Extract the [X, Y] coordinate from the center of the cell holding the provided text.  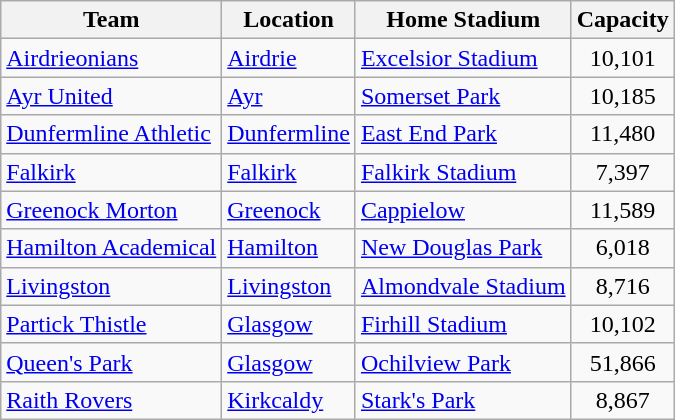
10,102 [622, 324]
Team [112, 20]
Falkirk Stadium [463, 172]
51,866 [622, 362]
New Douglas Park [463, 248]
Dunfermline Athletic [112, 134]
Somerset Park [463, 96]
East End Park [463, 134]
10,101 [622, 58]
Ayr United [112, 96]
Kirkcaldy [289, 400]
Ayr [289, 96]
Greenock Morton [112, 210]
Ochilview Park [463, 362]
6,018 [622, 248]
Airdrieonians [112, 58]
Hamilton [289, 248]
Dunfermline [289, 134]
8,716 [622, 286]
Excelsior Stadium [463, 58]
Capacity [622, 20]
Airdrie [289, 58]
Raith Rovers [112, 400]
Stark's Park [463, 400]
Firhill Stadium [463, 324]
Partick Thistle [112, 324]
Almondvale Stadium [463, 286]
Home Stadium [463, 20]
Location [289, 20]
Greenock [289, 210]
Hamilton Academical [112, 248]
Cappielow [463, 210]
11,480 [622, 134]
10,185 [622, 96]
7,397 [622, 172]
11,589 [622, 210]
8,867 [622, 400]
Queen's Park [112, 362]
